From the cell containing the given text, extract its center point as [x, y] coordinate. 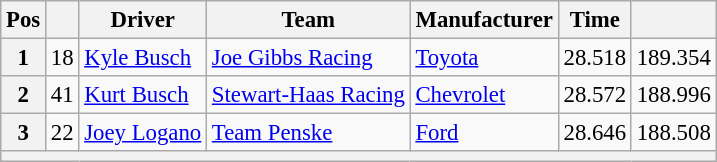
28.518 [594, 58]
Joey Logano [143, 133]
Ford [484, 133]
Joe Gibbs Racing [309, 58]
18 [62, 58]
188.508 [674, 133]
28.572 [594, 95]
Driver [143, 20]
Pos [24, 20]
Team Penske [309, 133]
Chevrolet [484, 95]
28.646 [594, 133]
22 [62, 133]
189.354 [674, 58]
Manufacturer [484, 20]
Kyle Busch [143, 58]
Team [309, 20]
188.996 [674, 95]
41 [62, 95]
3 [24, 133]
Toyota [484, 58]
1 [24, 58]
Kurt Busch [143, 95]
Stewart-Haas Racing [309, 95]
Time [594, 20]
2 [24, 95]
